Capture the cell that displays the provided text and extract its (x, y) central coordinate. 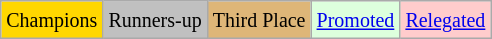
Promoted (356, 20)
Runners-up (155, 20)
Champions (52, 20)
Third Place (259, 20)
Relegated (446, 20)
